Determine the (X, Y) coordinate at the center of the cell enclosing the given text.  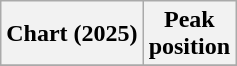
Chart (2025) (72, 34)
Peakposition (189, 34)
